Detect which cell encompasses the target text, then output its (X, Y) center coordinate. 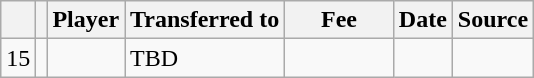
Player (86, 20)
Source (492, 20)
TBD (205, 58)
15 (18, 58)
Transferred to (205, 20)
Date (422, 20)
Fee (340, 20)
